Capture the cell that displays the provided text and extract its [x, y] central coordinate. 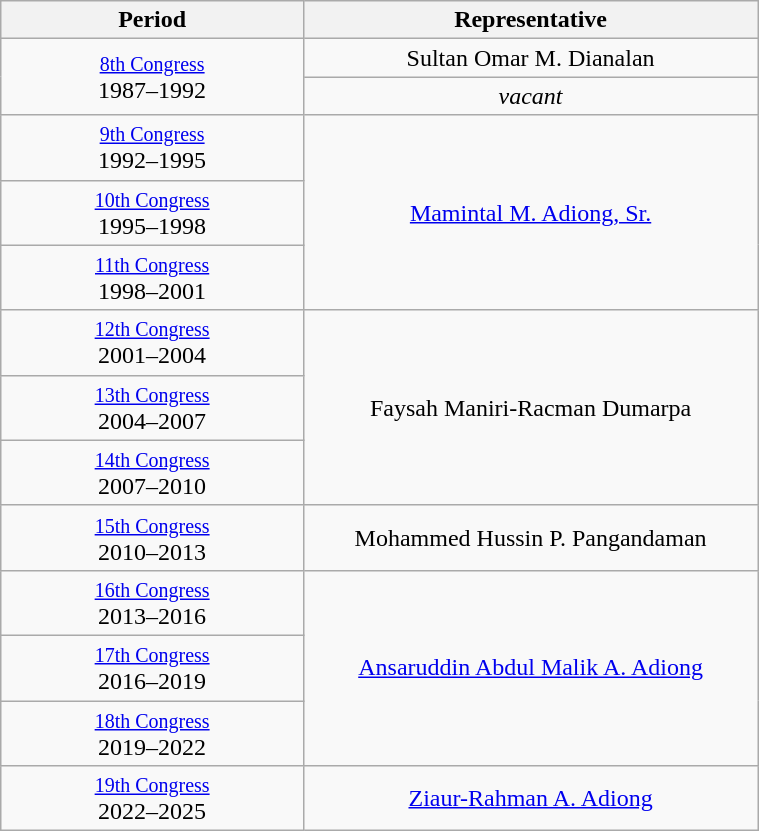
Faysah Maniri-Racman Dumarpa [530, 408]
Representative [530, 20]
Ziaur-Rahman A. Adiong [530, 798]
12th Congress2001–2004 [152, 342]
Ansaruddin Abdul Malik A. Adiong [530, 668]
vacant [530, 96]
8th Congress1987–1992 [152, 77]
16th Congress2013–2016 [152, 602]
Mohammed Hussin P. Pangandaman [530, 538]
Mamintal M. Adiong, Sr. [530, 212]
11th Congress1998–2001 [152, 278]
18th Congress2019–2022 [152, 732]
10th Congress1995–1998 [152, 212]
17th Congress2016–2019 [152, 668]
19th Congress2022–2025 [152, 798]
15th Congress2010–2013 [152, 538]
9th Congress1992–1995 [152, 148]
Sultan Omar M. Dianalan [530, 58]
13th Congress2004–2007 [152, 408]
Period [152, 20]
14th Congress2007–2010 [152, 472]
